From the cell containing the given text, extract its center point as [X, Y] coordinate. 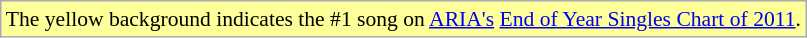
The yellow background indicates the #1 song on ARIA's End of Year Singles Chart of 2011. [404, 19]
